Extract the [x, y] coordinate from the center of the cell holding the provided text.  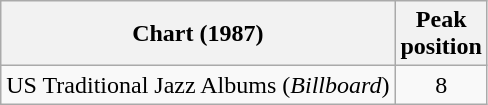
Chart (1987) [198, 34]
US Traditional Jazz Albums (Billboard) [198, 85]
Peakposition [441, 34]
8 [441, 85]
